Determine the [X, Y] coordinate at the center of the cell enclosing the given text.  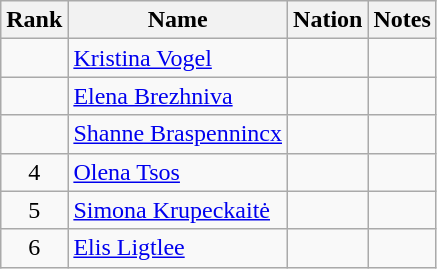
6 [34, 248]
Rank [34, 20]
Olena Tsos [178, 172]
Name [178, 20]
Kristina Vogel [178, 58]
4 [34, 172]
Elena Brezhniva [178, 96]
Nation [328, 20]
5 [34, 210]
Simona Krupeckaitė [178, 210]
Shanne Braspennincx [178, 134]
Notes [402, 20]
Elis Ligtlee [178, 248]
